Return the (X, Y) coordinate for the center point of the cell that contains the specified text.  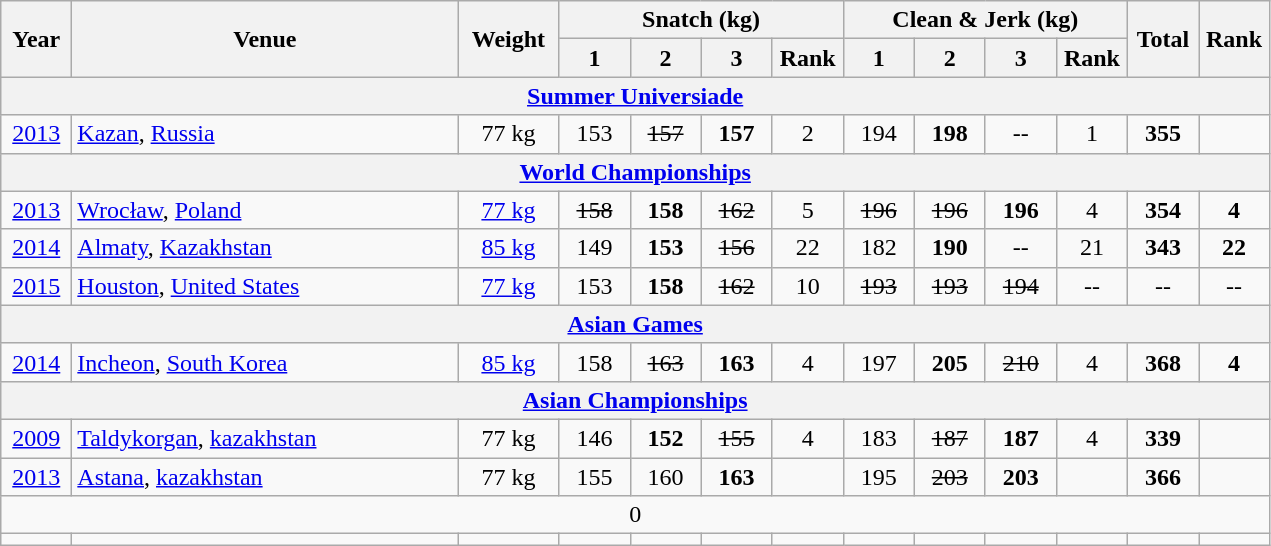
Summer Universiade (636, 96)
Houston, United States (265, 286)
354 (1162, 210)
198 (950, 134)
21 (1092, 248)
Venue (265, 39)
10 (808, 286)
Taldykorgan, kazakhstan (265, 438)
156 (736, 248)
197 (878, 362)
Kazan, Russia (265, 134)
Weight (508, 39)
Almaty, Kazakhstan (265, 248)
Snatch (kg) (701, 20)
2009 (36, 438)
183 (878, 438)
182 (878, 248)
0 (636, 515)
Year (36, 39)
2015 (36, 286)
160 (666, 477)
205 (950, 362)
146 (594, 438)
World Championships (636, 172)
Total (1162, 39)
343 (1162, 248)
339 (1162, 438)
149 (594, 248)
152 (666, 438)
368 (1162, 362)
Asian Games (636, 324)
5 (808, 210)
366 (1162, 477)
195 (878, 477)
355 (1162, 134)
Clean & Jerk (kg) (985, 20)
210 (1020, 362)
Incheon, South Korea (265, 362)
Wrocław, Poland (265, 210)
Asian Championships (636, 400)
Astana, kazakhstan (265, 477)
190 (950, 248)
